Identify which cell holds the provided text, then report its [X, Y] central coordinate. 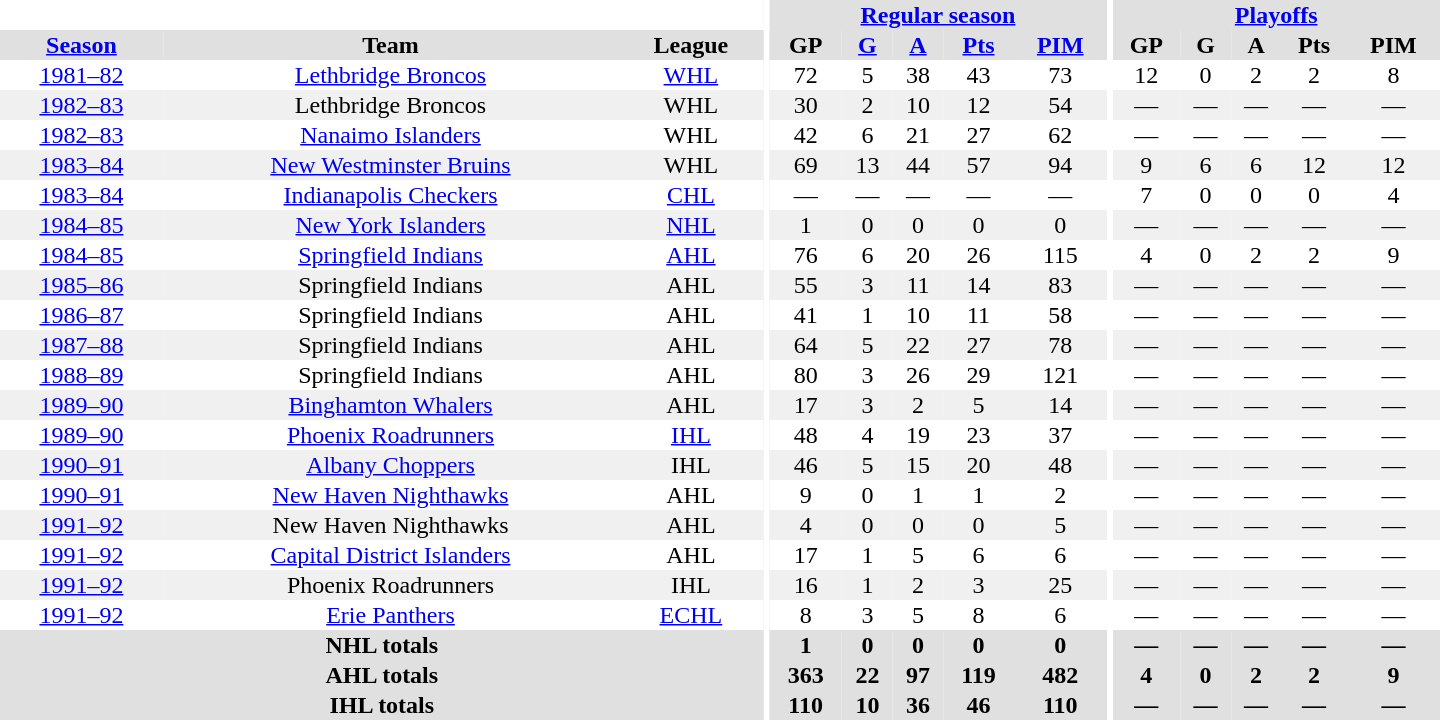
Albany Choppers [390, 465]
AHL totals [382, 675]
Playoffs [1276, 15]
League [690, 45]
1988–89 [82, 375]
57 [978, 165]
76 [806, 255]
115 [1060, 255]
Nanaimo Islanders [390, 135]
1985–86 [82, 285]
Team [390, 45]
29 [978, 375]
36 [918, 705]
55 [806, 285]
Binghamton Whalers [390, 405]
Indianapolis Checkers [390, 195]
1981–82 [82, 75]
15 [918, 465]
83 [1060, 285]
ECHL [690, 615]
73 [1060, 75]
IHL totals [382, 705]
78 [1060, 345]
New York Islanders [390, 225]
1986–87 [82, 315]
119 [978, 675]
19 [918, 435]
44 [918, 165]
363 [806, 675]
64 [806, 345]
97 [918, 675]
Capital District Islanders [390, 555]
16 [806, 585]
38 [918, 75]
41 [806, 315]
7 [1146, 195]
69 [806, 165]
121 [1060, 375]
94 [1060, 165]
37 [1060, 435]
23 [978, 435]
1987–88 [82, 345]
21 [918, 135]
43 [978, 75]
NHL [690, 225]
30 [806, 105]
13 [868, 165]
NHL totals [382, 645]
Erie Panthers [390, 615]
58 [1060, 315]
62 [1060, 135]
72 [806, 75]
80 [806, 375]
New Westminster Bruins [390, 165]
54 [1060, 105]
482 [1060, 675]
CHL [690, 195]
25 [1060, 585]
42 [806, 135]
Regular season [938, 15]
Season [82, 45]
